Detect which cell encompasses the target text, then output its [x, y] center coordinate. 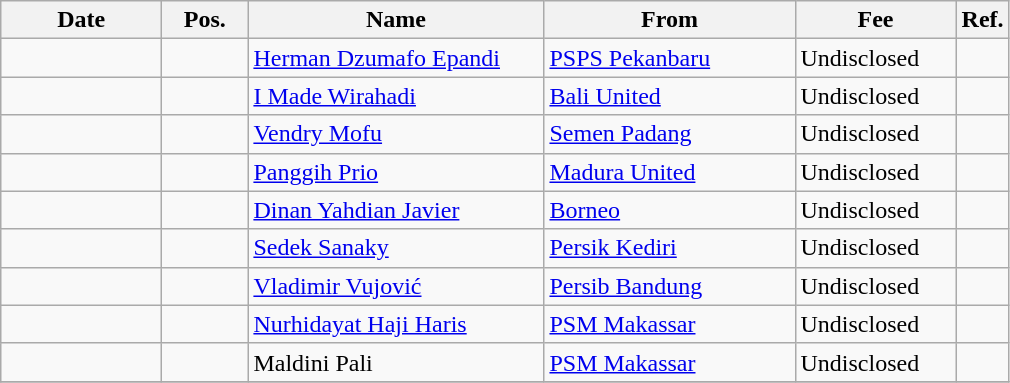
Persik Kediri [670, 248]
Panggih Prio [396, 172]
Ref. [982, 20]
Semen Padang [670, 134]
Persib Bandung [670, 286]
Vendry Mofu [396, 134]
I Made Wirahadi [396, 96]
From [670, 20]
Date [82, 20]
PSPS Pekanbaru [670, 58]
Borneo [670, 210]
Name [396, 20]
Fee [876, 20]
Vladimir Vujović [396, 286]
Madura United [670, 172]
Herman Dzumafo Epandi [396, 58]
Nurhidayat Haji Haris [396, 324]
Maldini Pali [396, 362]
Bali United [670, 96]
Dinan Yahdian Javier [396, 210]
Sedek Sanaky [396, 248]
Pos. [205, 20]
